Output the [X, Y] coordinate of the center of the cell containing the given text.  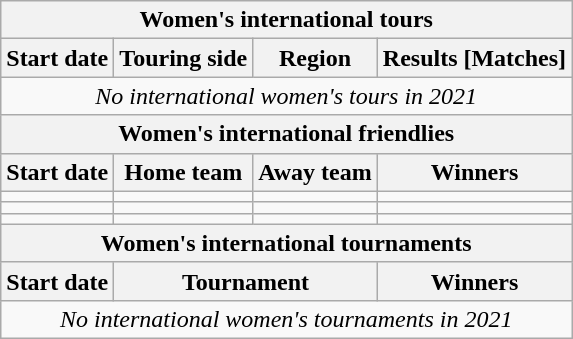
Women's international friendlies [286, 134]
Region [316, 58]
Tournament [246, 281]
Women's international tournaments [286, 243]
Away team [316, 172]
Touring side [184, 58]
Home team [184, 172]
No international women's tournaments in 2021 [286, 319]
Results [Matches] [474, 58]
Women's international tours [286, 20]
No international women's tours in 2021 [286, 96]
